Locate the cell with the specified text and output its [x, y] center coordinate. 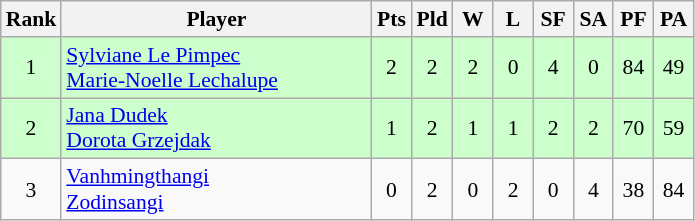
3 [32, 190]
49 [673, 68]
38 [633, 190]
PA [673, 19]
59 [673, 128]
Pld [432, 19]
Rank [32, 19]
SA [593, 19]
W [473, 19]
70 [633, 128]
L [513, 19]
PF [633, 19]
Player [216, 19]
Sylviane Le Pimpec Marie-Noelle Lechalupe [216, 68]
Jana Dudek Dorota Grzejdak [216, 128]
Vanhmingthangi Zodinsangi [216, 190]
Pts [391, 19]
SF [553, 19]
